Determine the [x, y] coordinate at the center of the cell enclosing the given text.  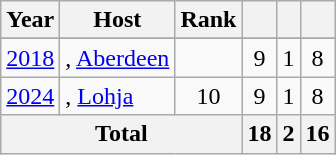
16 [318, 134]
2018 [30, 58]
Rank [208, 20]
, Aberdeen [118, 58]
2 [288, 134]
18 [260, 134]
, Lohja [118, 96]
Total [122, 134]
Year [30, 20]
2024 [30, 96]
Host [118, 20]
10 [208, 96]
